Search for the cell housing the specified text and yield its (X, Y) center coordinate. 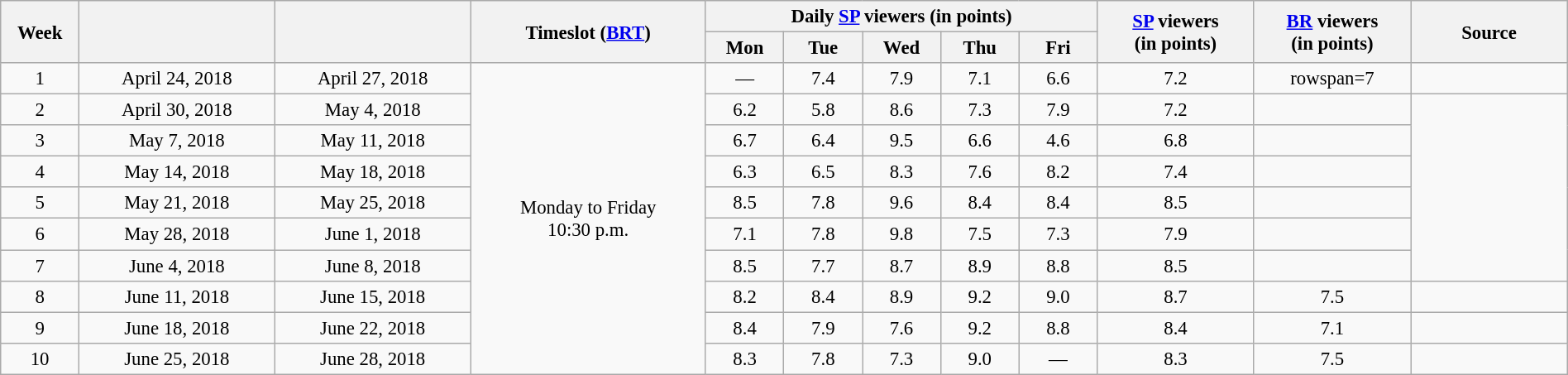
June 11, 2018 (177, 296)
Wed (901, 48)
SP viewers(in points) (1176, 31)
6.3 (744, 172)
8 (40, 296)
9.8 (901, 234)
June 28, 2018 (372, 358)
3 (40, 141)
June 22, 2018 (372, 328)
June 15, 2018 (372, 296)
June 18, 2018 (177, 328)
Tue (824, 48)
April 30, 2018 (177, 110)
6.7 (744, 141)
6 (40, 234)
Timeslot (BRT) (588, 31)
6.5 (824, 172)
Fri (1059, 48)
9.6 (901, 203)
Thu (979, 48)
May 11, 2018 (372, 141)
2 (40, 110)
1 (40, 79)
May 14, 2018 (177, 172)
Monday to Friday10:30 p.m. (588, 219)
6.2 (744, 110)
7.7 (824, 266)
7 (40, 266)
May 21, 2018 (177, 203)
BR viewers(in points) (1331, 31)
6.8 (1176, 141)
April 27, 2018 (372, 79)
May 25, 2018 (372, 203)
9 (40, 328)
April 24, 2018 (177, 79)
June 4, 2018 (177, 266)
Source (1489, 31)
5 (40, 203)
10 (40, 358)
May 4, 2018 (372, 110)
9.5 (901, 141)
June 25, 2018 (177, 358)
6.4 (824, 141)
June 8, 2018 (372, 266)
5.8 (824, 110)
May 18, 2018 (372, 172)
Mon (744, 48)
4.6 (1059, 141)
June 1, 2018 (372, 234)
Daily SP viewers (in points) (901, 17)
Week (40, 31)
rowspan=7 (1331, 79)
8.6 (901, 110)
May 28, 2018 (177, 234)
May 7, 2018 (177, 141)
4 (40, 172)
